Extract the [X, Y] coordinate from the center of the cell holding the provided text.  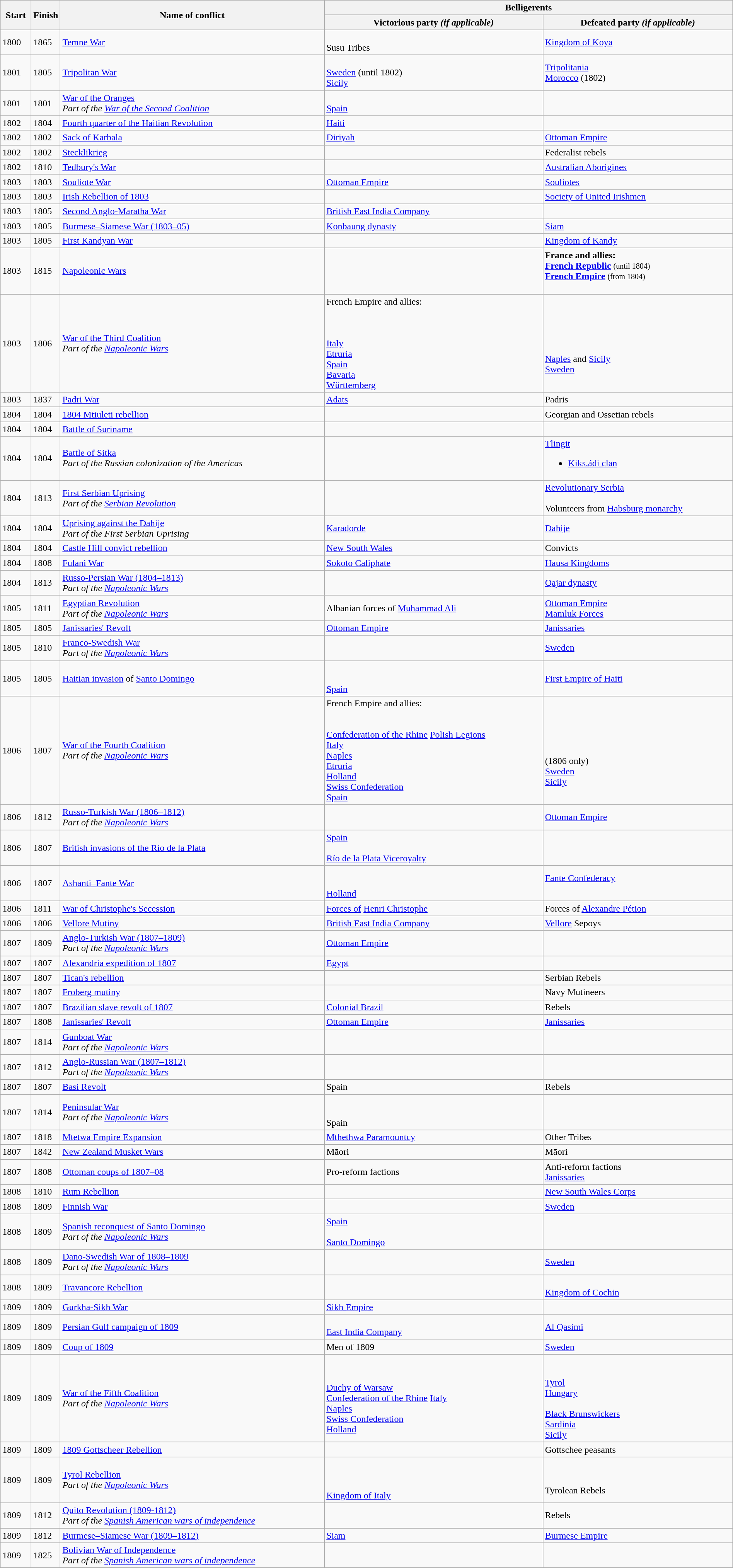
1825 [46, 1556]
Padris [638, 400]
Name of conflict [193, 15]
Ottoman EmpireMamluk Forces [638, 608]
Dahije [638, 528]
War of the Fourth CoalitionPart of the Napoleonic Wars [193, 751]
Finish [46, 15]
Gottschee peasants [638, 1449]
Convicts [638, 548]
Mtetwa Empire Expansion [193, 1137]
Other Tribes [638, 1137]
Souliote War [193, 182]
Napoleonic Wars [193, 271]
Fourth quarter of the Haitian Revolution [193, 123]
1865 [46, 43]
Persian Gulf campaign of 1809 [193, 1327]
Coup of 1809 [193, 1347]
Sikh Empire [434, 1307]
Second Anglo-Maratha War [193, 211]
Forces of Alexandre Pétion [638, 908]
1842 [46, 1152]
Susu Tribes [434, 43]
Spanish reconquest of Santo Domingo Part of the Napoleonic Wars [193, 1232]
Castle Hill convict rebellion [193, 548]
Froberg mutiny [193, 992]
Adats [434, 400]
Anglo-Russian War (1807–1812)Part of the Napoleonic Wars [193, 1067]
Ottoman coups of 1807–08 [193, 1172]
Tripolitania Morocco (1802) [638, 73]
Serbian Rebels [638, 978]
East India Company [434, 1327]
War of Christophe's Secession [193, 908]
Forces of Henri Christophe [434, 908]
Franco-Swedish WarPart of the Napoleonic Wars [193, 648]
1837 [46, 400]
Temne War [193, 43]
Anglo-Turkish War (1807–1809)Part of the Napoleonic Wars [193, 943]
Revolutionary Serbia Volunteers from Habsburg monarchy [638, 498]
New South Wales [434, 548]
Padri War [193, 400]
Defeated party (if applicable) [638, 22]
Victorious party (if applicable) [434, 22]
Basi Revolt [193, 1087]
TlingitKiks.ádi clan [638, 458]
Kingdom of Koya [638, 43]
Gurkha-Sikh War [193, 1307]
Society of United Irishmen [638, 196]
Burmese Empire [638, 1535]
Tyrolean Rebels [638, 1480]
War of the OrangesPart of the War of the Second Coalition [193, 103]
Vellore Sepoys [638, 923]
Start [16, 15]
New Zealand Musket Wars [193, 1152]
Men of 1809 [434, 1347]
War of the Third CoalitionPart of the Napoleonic Wars [193, 343]
Tyrol Hungary Black Brunswickers Sardinia Sicily [638, 1398]
Sack of Karbala [193, 138]
Kingdom of Italy [434, 1480]
Anti-reform factions Janissaries [638, 1172]
Burmese–Siamese War (1809–1812) [193, 1535]
Al Qasimi [638, 1327]
Hausa Kingdoms [638, 563]
Vellore Mutiny [193, 923]
Fulani War [193, 563]
British invasions of the Río de la Plata [193, 848]
Haiti [434, 123]
Kingdom of Kandy [638, 241]
Egypt [434, 963]
Tican's rebellion [193, 978]
Irish Rebellion of 1803 [193, 196]
First Kandyan War [193, 241]
Dano-Swedish War of 1808–1809Part of the Napoleonic Wars [193, 1262]
Tedbury's War [193, 167]
French Empire and allies: Italy Etruria Spain Bavaria Württemberg [434, 343]
Gunboat War Part of the Napoleonic Wars [193, 1041]
Kingdom of Cochin [638, 1287]
1800 [16, 43]
Mthethwa Paramountcy [434, 1137]
Australian Aborigines [638, 167]
Uprising against the DahijePart of the First Serbian Uprising [193, 528]
Diriyah [434, 138]
First Empire of Haiti [638, 678]
Tyrol RebellionPart of the Napoleonic Wars [193, 1480]
(1806 only) Sweden Sicily [638, 751]
1809 Gottscheer Rebellion [193, 1449]
First Serbian UprisingPart of the Serbian Revolution [193, 498]
Konbaung dynasty [434, 226]
Russo-Persian War (1804–1813) Part of the Napoleonic Wars [193, 583]
Battle of Suriname [193, 429]
Finnish War [193, 1207]
French Empire and allies: Confederation of the Rhine Polish Legions Italy Naples Etruria Holland Swiss Confederation Spain [434, 751]
Tripolitan War [193, 73]
Fante Confederacy [638, 883]
Federalist rebels [638, 152]
Haitian invasion of Santo Domingo [193, 678]
Peninsular WarPart of the Napoleonic Wars [193, 1112]
1818 [46, 1137]
New South Wales Corps [638, 1192]
Alexandria expedition of 1807 [193, 963]
Qajar dynasty [638, 583]
Egyptian Revolution Part of the Napoleonic Wars [193, 608]
Holland [434, 883]
Souliotes [638, 182]
War of the Fifth CoalitionPart of the Napoleonic Wars [193, 1398]
Naples and Sicily Sweden [638, 343]
Sokoto Caliphate [434, 563]
1804 Mtiuleti rebellion [193, 414]
Colonial Brazil [434, 1007]
Ashanti–Fante War [193, 883]
France and allies: French Republic (until 1804) French Empire (from 1804) [638, 271]
Albanian forces of Muhammad Ali [434, 608]
Belligerents [529, 8]
1815 [46, 271]
Bolivian War of Independence Part of the Spanish American wars of independence [193, 1556]
Sweden (until 1802) Sicily [434, 73]
Georgian and Ossetian rebels [638, 414]
Rum Rebellion [193, 1192]
Quito Revolution (1809-1812) Part of the Spanish American wars of independence [193, 1515]
Spain Río de la Plata Viceroyalty [434, 848]
Duchy of Warsaw Confederation of the Rhine Italy Naples Swiss Confederation Holland [434, 1398]
Pro-reform factions [434, 1172]
Navy Mutineers [638, 992]
Battle of SitkaPart of the Russian colonization of the Americas [193, 458]
Spain Santo Domingo [434, 1232]
Burmese–Siamese War (1803–05) [193, 226]
Russo-Turkish War (1806–1812)Part of the Napoleonic Wars [193, 817]
Travancore Rebellion [193, 1287]
Karađorđe [434, 528]
Stecklikrieg [193, 152]
Brazilian slave revolt of 1807 [193, 1007]
